Scan for the cell matching the given text and deliver its (X, Y) coordinate at center. 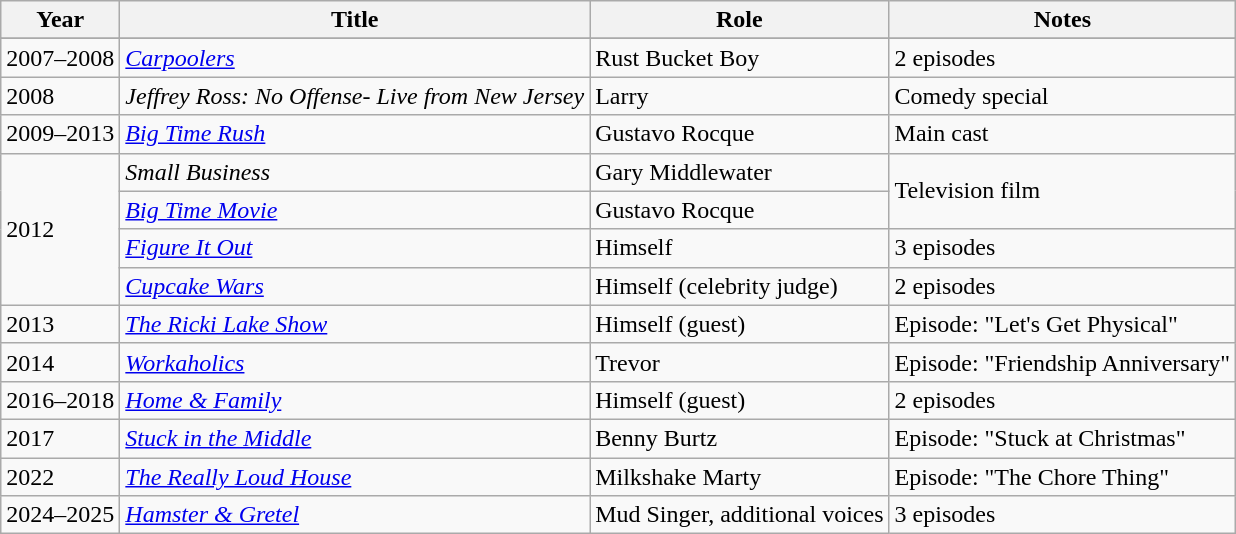
Role (740, 20)
Figure It Out (355, 248)
Rust Bucket Boy (740, 58)
2012 (60, 229)
Cupcake Wars (355, 286)
Notes (1062, 20)
The Really Loud House (355, 477)
Home & Family (355, 400)
2009–2013 (60, 134)
Title (355, 20)
Comedy special (1062, 96)
Big Time Movie (355, 210)
2014 (60, 362)
Television film (1062, 191)
Gary Middlewater (740, 172)
Jeffrey Ross: No Offense- Live from New Jersey (355, 96)
Mud Singer, additional voices (740, 515)
Small Business (355, 172)
Episode: "Friendship Anniversary" (1062, 362)
Episode: "The Chore Thing" (1062, 477)
Big Time Rush (355, 134)
2013 (60, 324)
2024–2025 (60, 515)
Episode: "Let's Get Physical" (1062, 324)
2022 (60, 477)
2007–2008 (60, 58)
Himself (celebrity judge) (740, 286)
2016–2018 (60, 400)
Main cast (1062, 134)
Carpoolers (355, 58)
Benny Burtz (740, 438)
2017 (60, 438)
Year (60, 20)
The Ricki Lake Show (355, 324)
2008 (60, 96)
Himself (740, 248)
Trevor (740, 362)
Episode: "Stuck at Christmas" (1062, 438)
Stuck in the Middle (355, 438)
Workaholics (355, 362)
Larry (740, 96)
Hamster & Gretel (355, 515)
Milkshake Marty (740, 477)
